Extract the (X, Y) coordinate from the center of the cell holding the provided text.  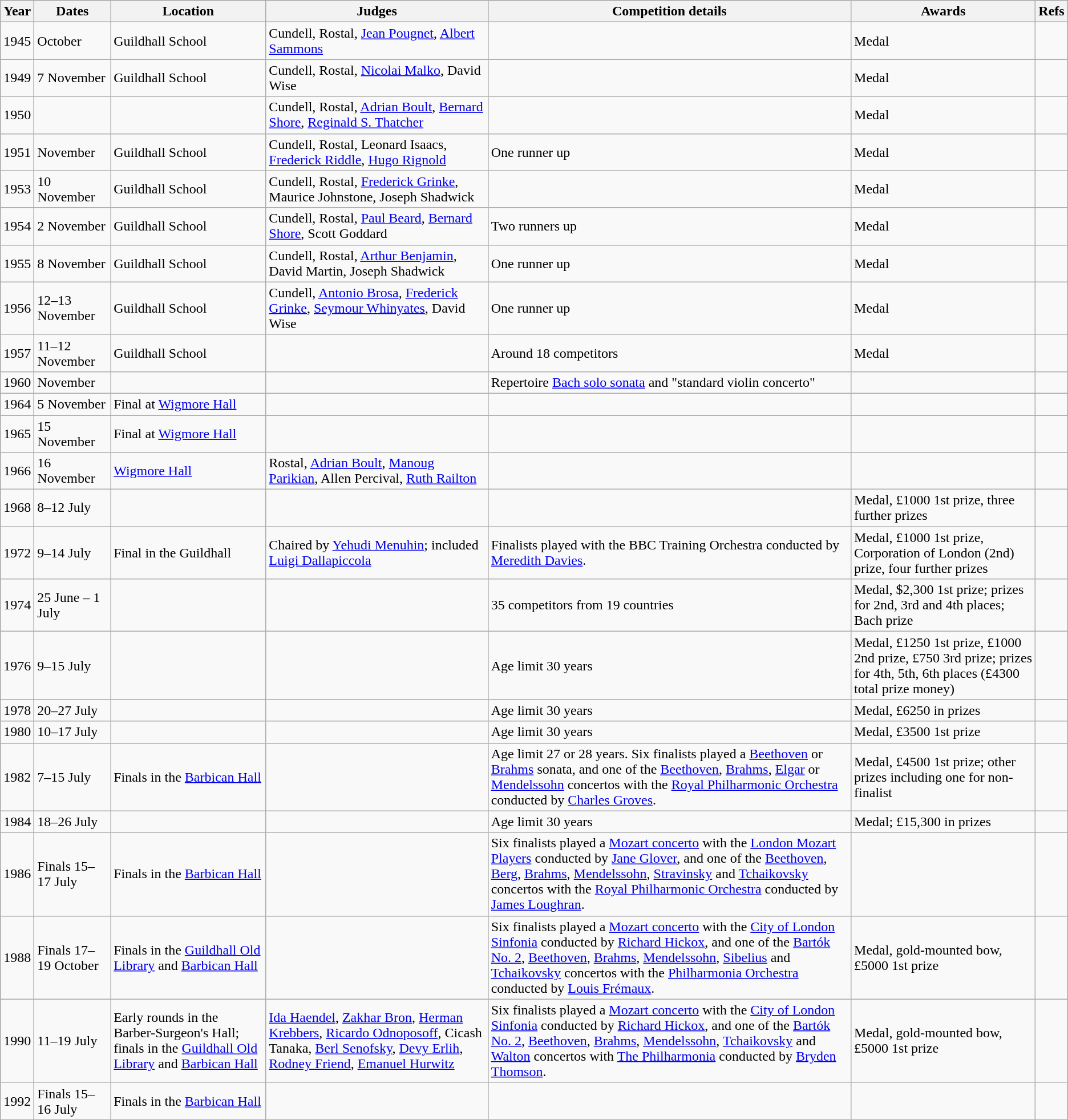
1954 (17, 226)
Cundell, Rostal, Nicolai Malko, David Wise (377, 78)
1960 (17, 382)
1972 (17, 553)
Cundell, Rostal, Adrian Boult, Bernard Shore, Reginald S. Thatcher (377, 115)
Refs (1051, 11)
1950 (17, 115)
Wigmore Hall (188, 471)
1986 (17, 874)
1945 (17, 41)
10 November (72, 189)
1982 (17, 777)
1980 (17, 732)
Rostal, Adrian Boult, Manoug Parikian, Allen Percival, Ruth Railton (377, 471)
Medal; £15,300 in prizes (944, 822)
11–19 July (72, 1041)
16 November (72, 471)
Medal, £3500 1st prize (944, 732)
Awards (944, 11)
1964 (17, 404)
20–27 July (72, 710)
1974 (17, 605)
Location (188, 11)
1988 (17, 957)
Medal, £1000 1st prize, Corporation of London (2nd) prize, four further prizes (944, 553)
Competition details (669, 11)
Medal, £1000 1st prize, three further prizes (944, 508)
Ida Haendel, Zakhar Bron, Herman Krebbers, Ricardo Odnoposoff, Cicash Tanaka, Berl Senofsky, Devy Erlih, Rodney Friend, Emanuel Hurwitz (377, 1041)
18–26 July (72, 822)
25 June – 1 July (72, 605)
1968 (17, 508)
1966 (17, 471)
1956 (17, 308)
8 November (72, 264)
October (72, 41)
Cundell, Rostal, Frederick Grinke, Maurice Johnstone, Joseph Shadwick (377, 189)
Finals 15–16 July (72, 1101)
Chaired by Yehudi Menuhin; included Luigi Dallapiccola (377, 553)
1990 (17, 1041)
Cundell, Rostal, Leonard Isaacs, Frederick Riddle, Hugo Rignold (377, 152)
1951 (17, 152)
1957 (17, 353)
11–12 November (72, 353)
Around 18 competitors (669, 353)
Cundell, Rostal, Paul Beard, Bernard Shore, Scott Goddard (377, 226)
10–17 July (72, 732)
1965 (17, 434)
Judges (377, 11)
Finals 15–17 July (72, 874)
Two runners up (669, 226)
Finals in the Guildhall Old Library and Barbican Hall (188, 957)
7–15 July (72, 777)
Dates (72, 11)
Cundell, Antonio Brosa, Frederick Grinke, Seymour Whinyates, David Wise (377, 308)
1992 (17, 1101)
5 November (72, 404)
Cundell, Rostal, Jean Pougnet, Albert Sammons (377, 41)
15 November (72, 434)
9–14 July (72, 553)
Medal, £4500 1st prize; other prizes including one for non-finalist (944, 777)
8–12 July (72, 508)
1955 (17, 264)
2 November (72, 226)
35 competitors from 19 countries (669, 605)
1976 (17, 665)
Early rounds in the Barber-Surgeon's Hall; finals in the Guildhall Old Library and Barbican Hall (188, 1041)
Repertoire Bach solo sonata and "standard violin concerto" (669, 382)
Finalists played with the BBC Training Orchestra conducted by Meredith Davies. (669, 553)
1949 (17, 78)
Finals 17–19 October (72, 957)
1953 (17, 189)
Medal, £6250 in prizes (944, 710)
12–13 November (72, 308)
7 November (72, 78)
Medal, £1250 1st prize, £1000 2nd prize, £750 3rd prize; prizes for 4th, 5th, 6th places (£4300 total prize money) (944, 665)
Final in the Guildhall (188, 553)
9–15 July (72, 665)
Year (17, 11)
1984 (17, 822)
Medal, $2,300 1st prize; prizes for 2nd, 3rd and 4th places; Bach prize (944, 605)
Cundell, Rostal, Arthur Benjamin, David Martin, Joseph Shadwick (377, 264)
1978 (17, 710)
